Output the [x, y] coordinate of the center of the cell containing the given text.  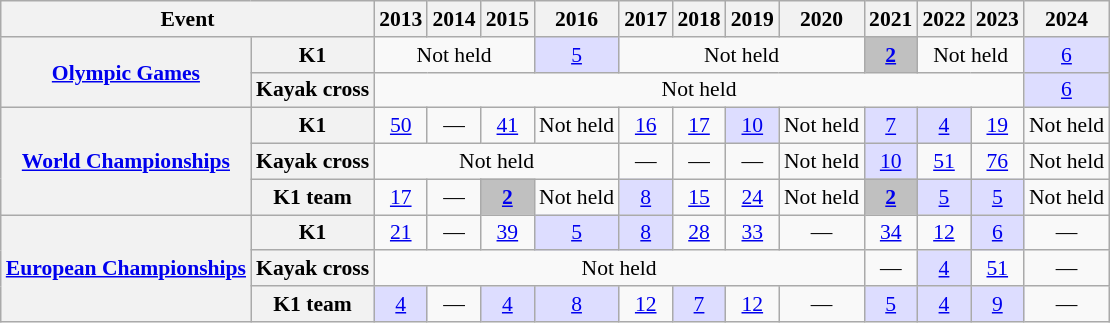
15 [698, 197]
39 [508, 233]
European Championships [126, 268]
9 [998, 304]
24 [752, 197]
76 [998, 162]
2013 [400, 19]
2021 [890, 19]
2019 [752, 19]
2022 [944, 19]
19 [998, 126]
2023 [998, 19]
2017 [646, 19]
33 [752, 233]
2018 [698, 19]
2014 [454, 19]
2015 [508, 19]
21 [400, 233]
World Championships [126, 162]
Olympic Games [126, 72]
28 [698, 233]
2020 [822, 19]
50 [400, 126]
16 [646, 126]
34 [890, 233]
Event [188, 19]
2016 [576, 19]
41 [508, 126]
2024 [1066, 19]
